For the text-containing cell, return its midpoint in [x, y] coordinate format. 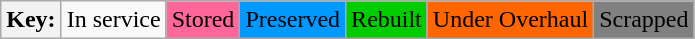
Key: [31, 20]
Scrapped [644, 20]
Preserved [293, 20]
Under Overhaul [510, 20]
Rebuilt [387, 20]
In service [114, 20]
Stored [203, 20]
